For the text-containing cell, return its midpoint in [x, y] coordinate format. 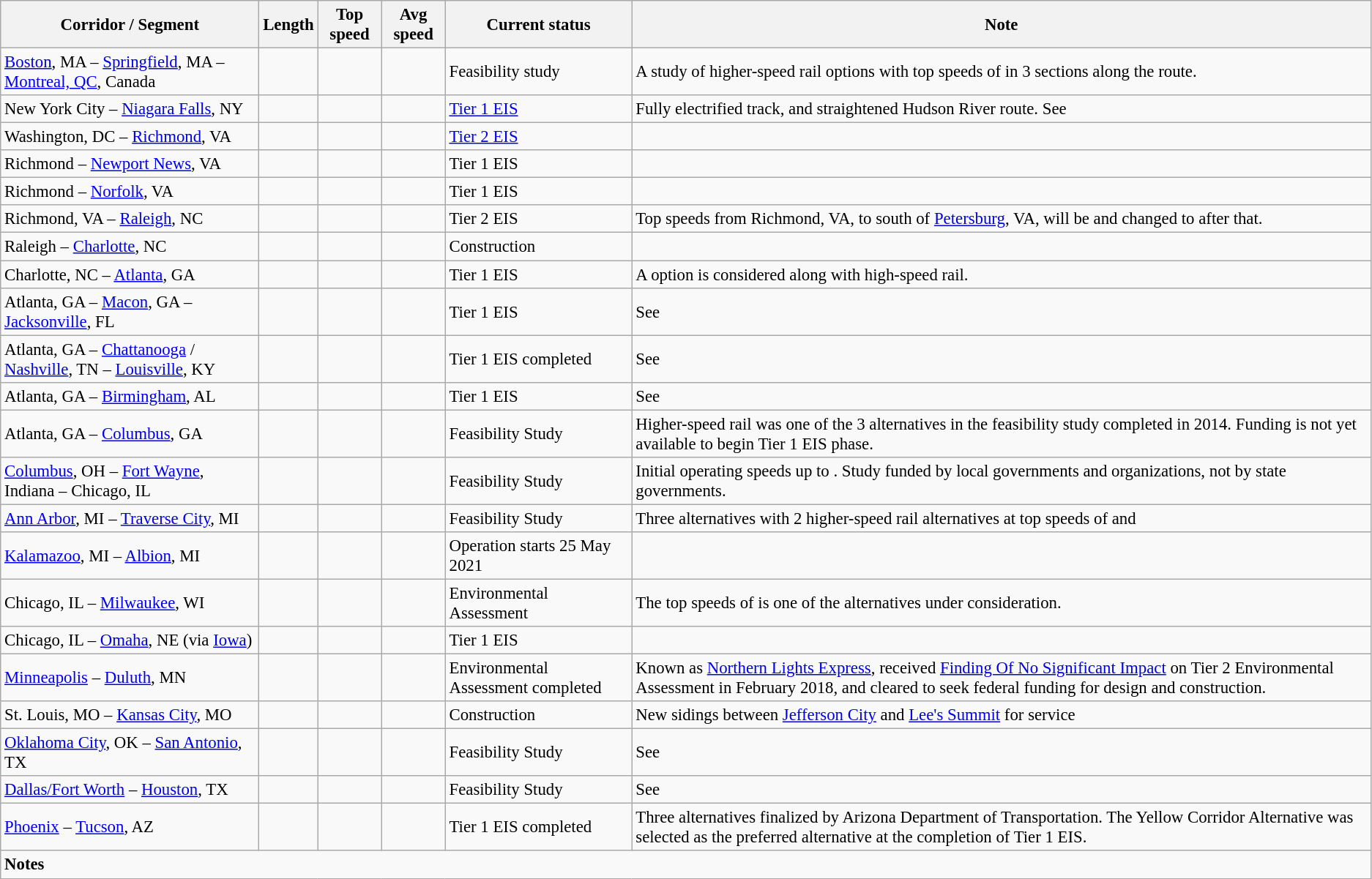
A study of higher-speed rail options with top speeds of in 3 sections along the route. [1002, 72]
A option is considered along with high-speed rail. [1002, 274]
Minneapolis – Duluth, MN [130, 678]
New York City – Niagara Falls, NY [130, 109]
Fully electrified track, and straightened Hudson River route. See [1002, 109]
Chicago, IL – Omaha, NE (via Iowa) [130, 640]
Length [288, 25]
Washington, DC – Richmond, VA [130, 137]
Richmond – Norfolk, VA [130, 192]
Corridor / Segment [130, 25]
Operation starts 25 May 2021 [539, 556]
Top speed [350, 25]
Richmond – Newport News, VA [130, 164]
Ann Arbor, MI – Traverse City, MI [130, 518]
Boston, MA – Springfield, MA – Montreal, QC, Canada [130, 72]
Raleigh – Charlotte, NC [130, 247]
Atlanta, GA – Macon, GA – Jacksonville, FL [130, 312]
Columbus, OH – Fort Wayne, Indiana – Chicago, IL [130, 482]
Kalamazoo, MI – Albion, MI [130, 556]
Higher-speed rail was one of the 3 alternatives in the feasibility study completed in 2014. Funding is not yet available to begin Tier 1 EIS phase. [1002, 433]
Environmental Assessment [539, 603]
Top speeds from Richmond, VA, to south of Petersburg, VA, will be and changed to after that. [1002, 219]
Atlanta, GA – Columbus, GA [130, 433]
Richmond, VA – Raleigh, NC [130, 219]
Atlanta, GA – Chattanooga / Nashville, TN – Louisville, KY [130, 359]
Avg speed [413, 25]
Initial operating speeds up to . Study funded by local governments and organizations, not by state governments. [1002, 482]
Phoenix – Tucson, AZ [130, 827]
The top speeds of is one of the alternatives under consideration. [1002, 603]
Environmental Assessment completed [539, 678]
Feasibility study [539, 72]
Three alternatives with 2 higher-speed rail alternatives at top speeds of and [1002, 518]
Current status [539, 25]
Chicago, IL – Milwaukee, WI [130, 603]
Atlanta, GA – Birmingham, AL [130, 396]
Oklahoma City, OK – San Antonio, TX [130, 752]
Notes [686, 865]
Note [1002, 25]
Dallas/Fort Worth – Houston, TX [130, 790]
Charlotte, NC – Atlanta, GA [130, 274]
St. Louis, MO – Kansas City, MO [130, 715]
New sidings between Jefferson City and Lee's Summit for service [1002, 715]
